Provide the (X, Y) coordinate of the cell's center where the given text is located.  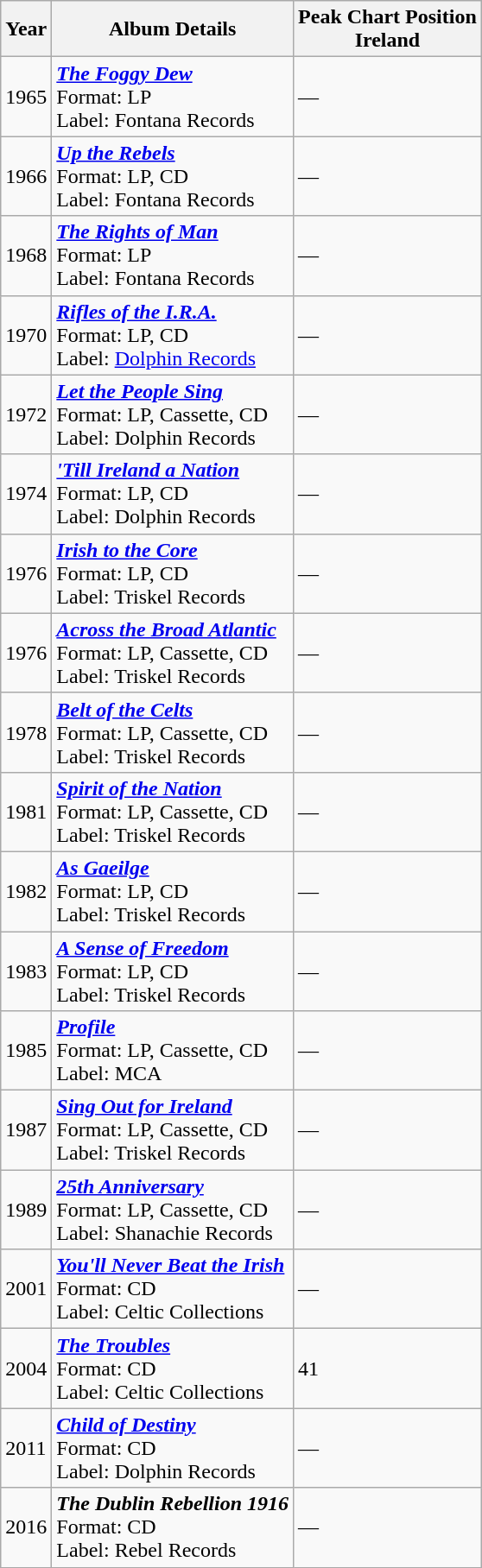
1965 (26, 97)
1989 (26, 1210)
25th AnniversaryFormat: LP, Cassette, CDLabel: Shanachie Records (173, 1210)
ProfileFormat: LP, Cassette, CDLabel: MCA (173, 1051)
The Rights of ManFormat: LPLabel: Fontana Records (173, 256)
1972 (26, 414)
Sing Out for IrelandFormat: LP, Cassette, CDLabel: Triskel Records (173, 1130)
1983 (26, 971)
2004 (26, 1369)
1987 (26, 1130)
Across the Broad AtlanticFormat: LP, Cassette, CDLabel: Triskel Records (173, 653)
You'll Never Beat the IrishFormat: CDLabel: Celtic Collections (173, 1289)
Album Details (173, 29)
1981 (26, 812)
1974 (26, 494)
41 (388, 1369)
The Foggy DewFormat: LPLabel: Fontana Records (173, 97)
Irish to the CoreFormat: LP, CDLabel: Triskel Records (173, 573)
Belt of the CeltsFormat: LP, Cassette, CDLabel: Triskel Records (173, 732)
1982 (26, 891)
The Dublin Rebellion 1916Format: CDLabel: Rebel Records (173, 1527)
Child of DestinyFormat: CDLabel: Dolphin Records (173, 1448)
1966 (26, 176)
Rifles of the I.R.A.Format: LP, CDLabel: Dolphin Records (173, 335)
1978 (26, 732)
2011 (26, 1448)
1968 (26, 256)
A Sense of FreedomFormat: LP, CDLabel: Triskel Records (173, 971)
As GaeilgeFormat: LP, CDLabel: Triskel Records (173, 891)
Spirit of the NationFormat: LP, Cassette, CDLabel: Triskel Records (173, 812)
1970 (26, 335)
1985 (26, 1051)
2001 (26, 1289)
Let the People SingFormat: LP, Cassette, CDLabel: Dolphin Records (173, 414)
2016 (26, 1527)
Year (26, 29)
Peak Chart PositionIreland (388, 29)
Up the RebelsFormat: LP, CDLabel: Fontana Records (173, 176)
'Till Ireland a NationFormat: LP, CDLabel: Dolphin Records (173, 494)
The TroublesFormat: CDLabel: Celtic Collections (173, 1369)
